Capture the cell that displays the provided text and extract its (x, y) central coordinate. 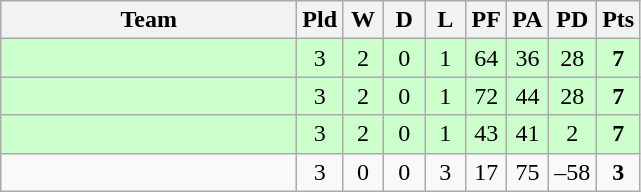
Pts (618, 20)
Pld (320, 20)
W (364, 20)
D (404, 20)
17 (486, 172)
64 (486, 58)
41 (528, 134)
Team (149, 20)
PF (486, 20)
75 (528, 172)
44 (528, 96)
PD (572, 20)
43 (486, 134)
PA (528, 20)
L (446, 20)
36 (528, 58)
–58 (572, 172)
72 (486, 96)
